Determine the [X, Y] coordinate at the center of the cell enclosing the given text.  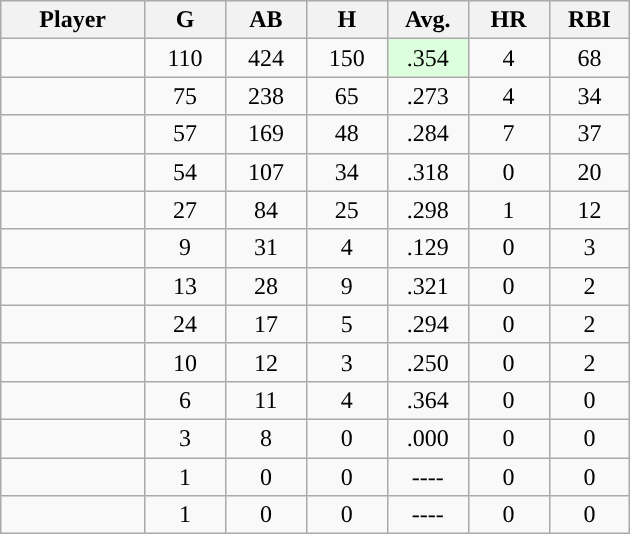
107 [266, 172]
27 [186, 210]
G [186, 20]
.298 [428, 210]
.129 [428, 248]
169 [266, 134]
RBI [590, 20]
5 [346, 324]
75 [186, 96]
17 [266, 324]
37 [590, 134]
.318 [428, 172]
.294 [428, 324]
150 [346, 58]
6 [186, 400]
13 [186, 286]
110 [186, 58]
68 [590, 58]
424 [266, 58]
20 [590, 172]
H [346, 20]
54 [186, 172]
31 [266, 248]
238 [266, 96]
.284 [428, 134]
HR [508, 20]
.321 [428, 286]
28 [266, 286]
AB [266, 20]
Avg. [428, 20]
48 [346, 134]
11 [266, 400]
.250 [428, 362]
65 [346, 96]
.364 [428, 400]
.273 [428, 96]
25 [346, 210]
Player [73, 20]
24 [186, 324]
.354 [428, 58]
7 [508, 134]
10 [186, 362]
84 [266, 210]
.000 [428, 438]
8 [266, 438]
57 [186, 134]
